Provide the [X, Y] coordinate of the cell's center where the given text is located.  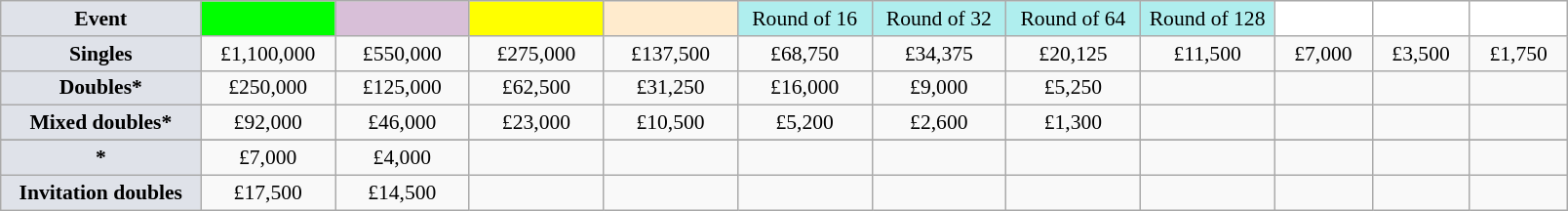
£1,100,000 [268, 54]
£92,000 [268, 123]
Event [101, 19]
£9,000 [939, 88]
£1,750 [1518, 54]
£16,000 [804, 88]
Doubles* [101, 88]
£125,000 [403, 88]
Round of 128 [1207, 19]
£34,375 [939, 54]
Singles [101, 54]
£20,125 [1074, 54]
Invitation doubles [101, 192]
£62,500 [536, 88]
£14,500 [403, 192]
£275,000 [536, 54]
£4,000 [403, 158]
£550,000 [403, 54]
£2,600 [939, 123]
£137,500 [671, 54]
£5,250 [1074, 88]
* [101, 158]
£11,500 [1207, 54]
Round of 32 [939, 19]
£31,250 [671, 88]
Mixed doubles* [101, 123]
£23,000 [536, 123]
£250,000 [268, 88]
£17,500 [268, 192]
Round of 64 [1074, 19]
£68,750 [804, 54]
£1,300 [1074, 123]
Round of 16 [804, 19]
£5,200 [804, 123]
£3,500 [1421, 54]
£46,000 [403, 123]
£10,500 [671, 123]
